Provide the (x, y) coordinate of the cell's center where the given text is located.  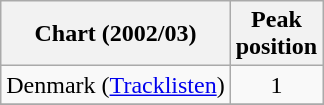
Peakposition (276, 34)
Chart (2002/03) (116, 34)
Denmark (Tracklisten) (116, 85)
1 (276, 85)
